Return [x, y] of the center of cell containing provided text 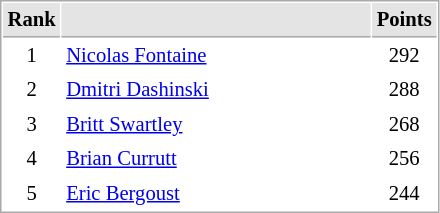
256 [404, 158]
Points [404, 20]
Britt Swartley [216, 124]
Rank [32, 20]
Eric Bergoust [216, 194]
292 [404, 56]
2 [32, 90]
3 [32, 124]
1 [32, 56]
Nicolas Fontaine [216, 56]
244 [404, 194]
288 [404, 90]
Brian Currutt [216, 158]
4 [32, 158]
268 [404, 124]
5 [32, 194]
Dmitri Dashinski [216, 90]
